Return the (x, y) coordinate for the center point of the cell that contains the specified text.  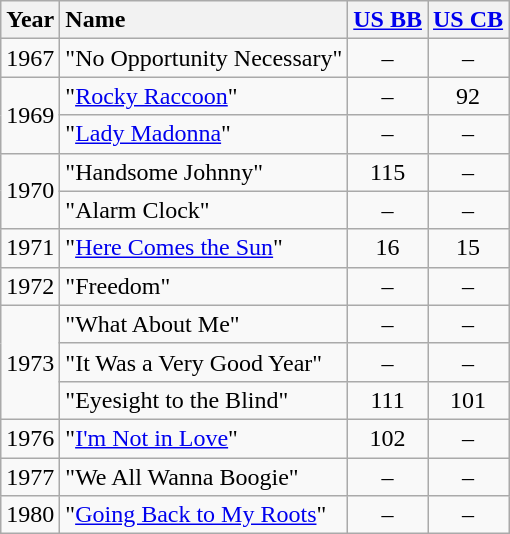
1967 (30, 58)
US CB (468, 20)
111 (388, 400)
115 (388, 172)
"It Was a Very Good Year" (204, 362)
Year (30, 20)
Name (204, 20)
"I'm Not in Love" (204, 438)
"Lady Madonna" (204, 134)
102 (388, 438)
1977 (30, 477)
1972 (30, 286)
"No Opportunity Necessary" (204, 58)
1980 (30, 515)
"Rocky Raccoon" (204, 96)
"Freedom" (204, 286)
1973 (30, 362)
101 (468, 400)
"Here Comes the Sun" (204, 248)
"Handsome Johnny" (204, 172)
"Alarm Clock" (204, 210)
15 (468, 248)
16 (388, 248)
1976 (30, 438)
"What About Me" (204, 324)
1971 (30, 248)
US BB (388, 20)
1969 (30, 115)
"Going Back to My Roots" (204, 515)
92 (468, 96)
1970 (30, 191)
"We All Wanna Boogie" (204, 477)
"Eyesight to the Blind" (204, 400)
